Return the [X, Y] coordinate for the center point of the cell that contains the specified text.  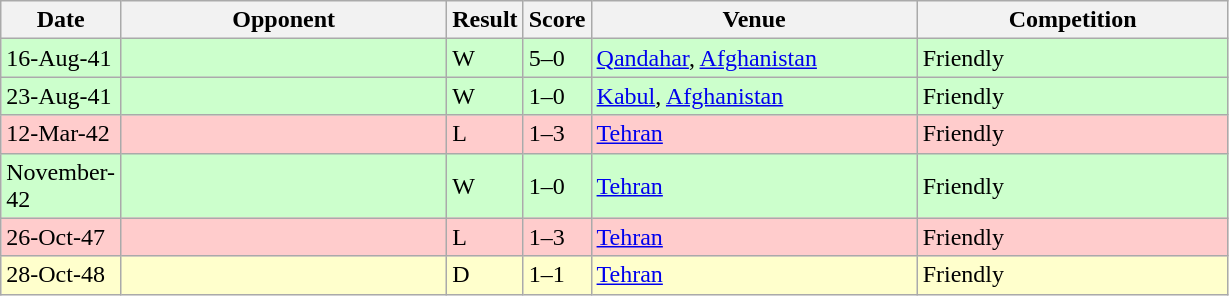
28-Oct-48 [61, 275]
12-Mar-42 [61, 134]
1–1 [557, 275]
November-42 [61, 186]
Result [485, 20]
16-Aug-41 [61, 58]
23-Aug-41 [61, 96]
5–0 [557, 58]
26-Oct-47 [61, 237]
Kabul, Afghanistan [754, 96]
Qandahar, Afghanistan [754, 58]
Opponent [284, 20]
Score [557, 20]
D [485, 275]
Date [61, 20]
Venue [754, 20]
Competition [1072, 20]
